Identify which cell holds the provided text, then report its (X, Y) central coordinate. 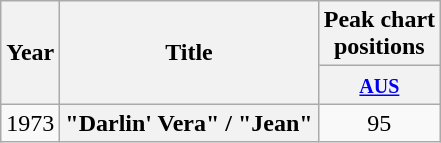
Peak chartpositions (379, 34)
Title (189, 52)
"Darlin' Vera" / "Jean" (189, 123)
1973 (30, 123)
AUS (379, 85)
95 (379, 123)
Year (30, 52)
